Search for the cell housing the specified text and yield its [X, Y] center coordinate. 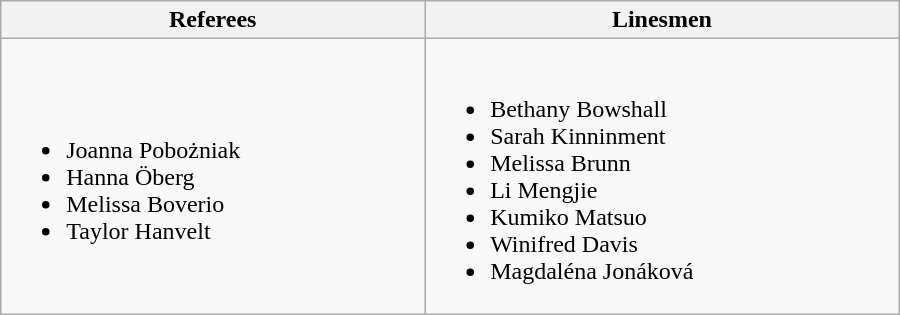
Linesmen [662, 20]
Joanna Pobożniak Hanna Öberg Melissa Boverio Taylor Hanvelt [213, 176]
Referees [213, 20]
Bethany Bowshall Sarah Kinninment Melissa Brunn Li Mengjie Kumiko Matsuo Winifred Davis Magdaléna Jonáková [662, 176]
